Determine the (X, Y) coordinate at the center of the cell enclosing the given text.  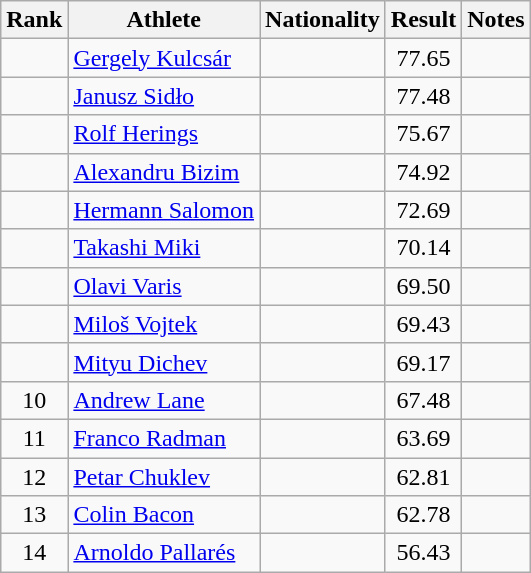
69.43 (423, 324)
77.65 (423, 58)
Rank (34, 20)
72.69 (423, 210)
75.67 (423, 134)
11 (34, 438)
Petar Chuklev (164, 477)
Andrew Lane (164, 400)
Result (423, 20)
Notes (496, 20)
77.48 (423, 96)
56.43 (423, 553)
Miloš Vojtek (164, 324)
10 (34, 400)
Mityu Dichev (164, 362)
Janusz Sidło (164, 96)
12 (34, 477)
62.81 (423, 477)
Arnoldo Pallarés (164, 553)
13 (34, 515)
69.17 (423, 362)
Rolf Herings (164, 134)
62.78 (423, 515)
70.14 (423, 248)
63.69 (423, 438)
Gergely Kulcsár (164, 58)
74.92 (423, 172)
Colin Bacon (164, 515)
Franco Radman (164, 438)
Alexandru Bizim (164, 172)
Hermann Salomon (164, 210)
67.48 (423, 400)
Nationality (323, 20)
Takashi Miki (164, 248)
Athlete (164, 20)
14 (34, 553)
69.50 (423, 286)
Olavi Varis (164, 286)
